Pinpoint the cell where the given text exists, returning its (X, Y) midpoint coordinate. 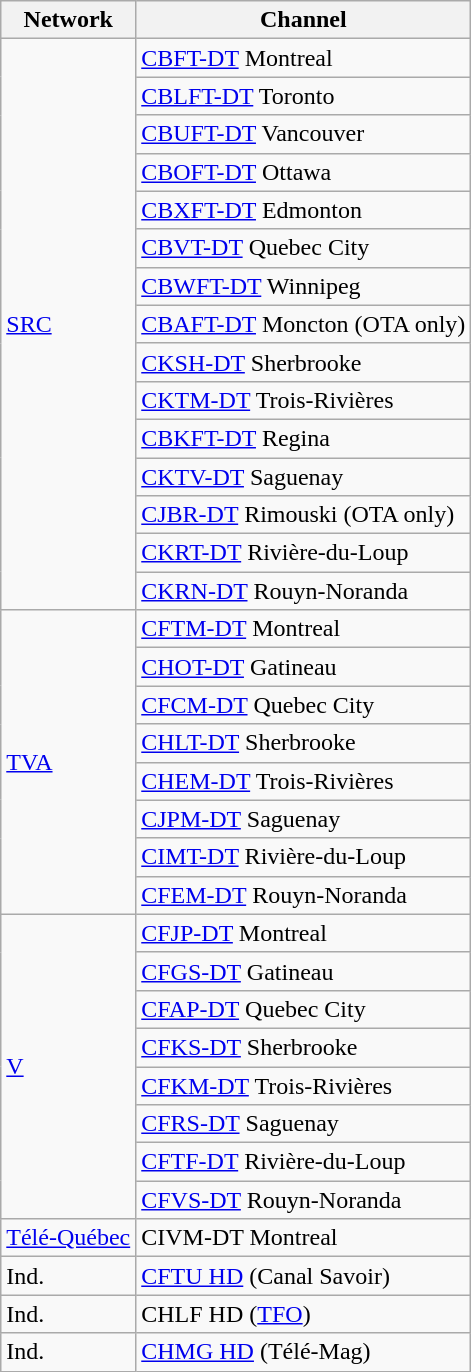
V (68, 1066)
CKTM-DT Trois-Rivières (304, 400)
CJBR-DT Rimouski (OTA only) (304, 515)
CBOFT-DT Ottawa (304, 172)
CKSH-DT Sherbrooke (304, 362)
CFCM-DT Quebec City (304, 705)
CFGS-DT Gatineau (304, 971)
CFEM-DT Rouyn-Noranda (304, 895)
CKRN-DT Rouyn-Noranda (304, 591)
SRC (68, 324)
CJPM-DT Saguenay (304, 819)
CHLT-DT Sherbrooke (304, 743)
CFAP-DT Quebec City (304, 1009)
CBVT-DT Quebec City (304, 248)
TVA (68, 762)
CBLFT-DT Toronto (304, 96)
CFVS-DT Rouyn-Noranda (304, 1200)
CKTV-DT Saguenay (304, 477)
Télé-Québec (68, 1238)
CBKFT-DT Regina (304, 438)
CHMG HD (Télé-Mag) (304, 1352)
Network (68, 20)
CHOT-DT Gatineau (304, 667)
CBAFT-DT Moncton (OTA only) (304, 324)
CBWFT-DT Winnipeg (304, 286)
CFTU HD (Canal Savoir) (304, 1276)
Channel (304, 20)
CFTM-DT Montreal (304, 629)
CBUFT-DT Vancouver (304, 134)
CKRT-DT Rivière-du-Loup (304, 553)
CHLF HD (TFO) (304, 1314)
CFJP-DT Montreal (304, 933)
CFKM-DT Trois-Rivières (304, 1085)
CFTF-DT Rivière-du-Loup (304, 1162)
CFKS-DT Sherbrooke (304, 1047)
CIVM-DT Montreal (304, 1238)
CIMT-DT Rivière-du-Loup (304, 857)
CFRS-DT Saguenay (304, 1124)
CBXFT-DT Edmonton (304, 210)
CBFT-DT Montreal (304, 58)
CHEM-DT Trois-Rivières (304, 781)
